Pinpoint the cell where the given text exists, returning its (x, y) midpoint coordinate. 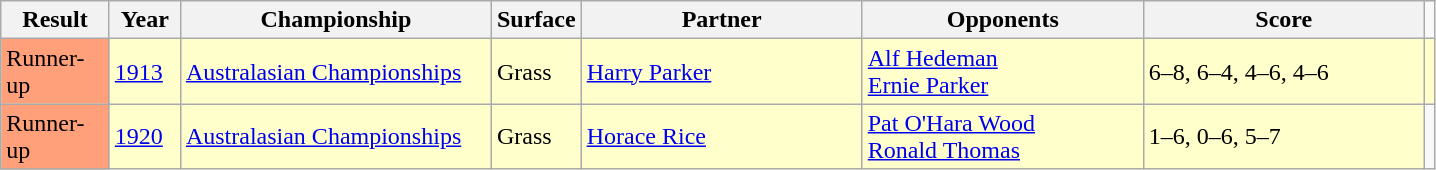
Horace Rice (722, 136)
Opponents (1002, 20)
1–6, 0–6, 5–7 (1284, 136)
Championship (336, 20)
Year (144, 20)
Harry Parker (722, 72)
Partner (722, 20)
1920 (144, 136)
Surface (536, 20)
Score (1284, 20)
Alf Hedeman Ernie Parker (1002, 72)
Pat O'Hara Wood Ronald Thomas (1002, 136)
Result (56, 20)
6–8, 6–4, 4–6, 4–6 (1284, 72)
1913 (144, 72)
